Return the [x, y] coordinate for the center point of the cell that contains the specified text.  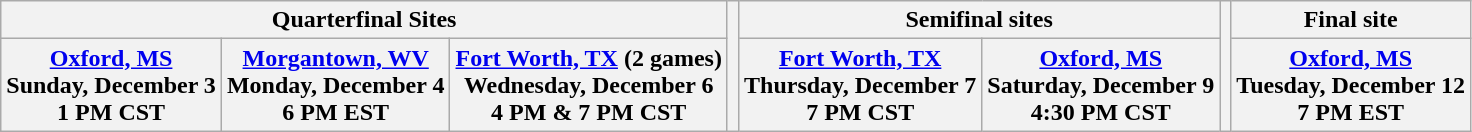
Quarterfinal Sites [364, 20]
Fort Worth, TX (2 games)Wednesday, December 64 PM & 7 PM CST [588, 85]
Oxford, MSSunday, December 31 PM CST [112, 85]
Oxford, MSTuesday, December 127 PM EST [1351, 85]
Final site [1351, 20]
Morgantown, WVMonday, December 46 PM EST [336, 85]
Oxford, MSSaturday, December 94:30 PM CST [1101, 85]
Fort Worth, TXThursday, December 77 PM CST [860, 85]
Semifinal sites [980, 20]
